Detect which cell encompasses the target text, then output its (x, y) center coordinate. 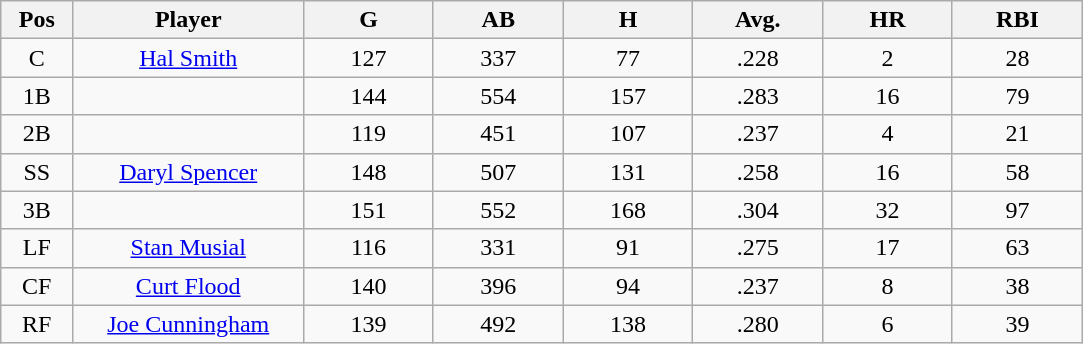
77 (628, 58)
3B (37, 210)
RF (37, 324)
138 (628, 324)
168 (628, 210)
SS (37, 172)
Hal Smith (188, 58)
.304 (758, 210)
H (628, 20)
144 (369, 96)
Daryl Spencer (188, 172)
157 (628, 96)
39 (1017, 324)
Stan Musial (188, 248)
507 (498, 172)
337 (498, 58)
32 (888, 210)
79 (1017, 96)
396 (498, 286)
94 (628, 286)
C (37, 58)
331 (498, 248)
.258 (758, 172)
6 (888, 324)
139 (369, 324)
HR (888, 20)
148 (369, 172)
AB (498, 20)
Pos (37, 20)
116 (369, 248)
58 (1017, 172)
4 (888, 134)
492 (498, 324)
2B (37, 134)
151 (369, 210)
Player (188, 20)
119 (369, 134)
2 (888, 58)
G (369, 20)
.275 (758, 248)
RBI (1017, 20)
140 (369, 286)
552 (498, 210)
451 (498, 134)
17 (888, 248)
131 (628, 172)
107 (628, 134)
38 (1017, 286)
63 (1017, 248)
Curt Flood (188, 286)
21 (1017, 134)
.280 (758, 324)
91 (628, 248)
.228 (758, 58)
1B (37, 96)
Joe Cunningham (188, 324)
.283 (758, 96)
8 (888, 286)
28 (1017, 58)
554 (498, 96)
97 (1017, 210)
CF (37, 286)
Avg. (758, 20)
LF (37, 248)
127 (369, 58)
